Return the (x, y) coordinate for the center point of the cell that contains the specified text.  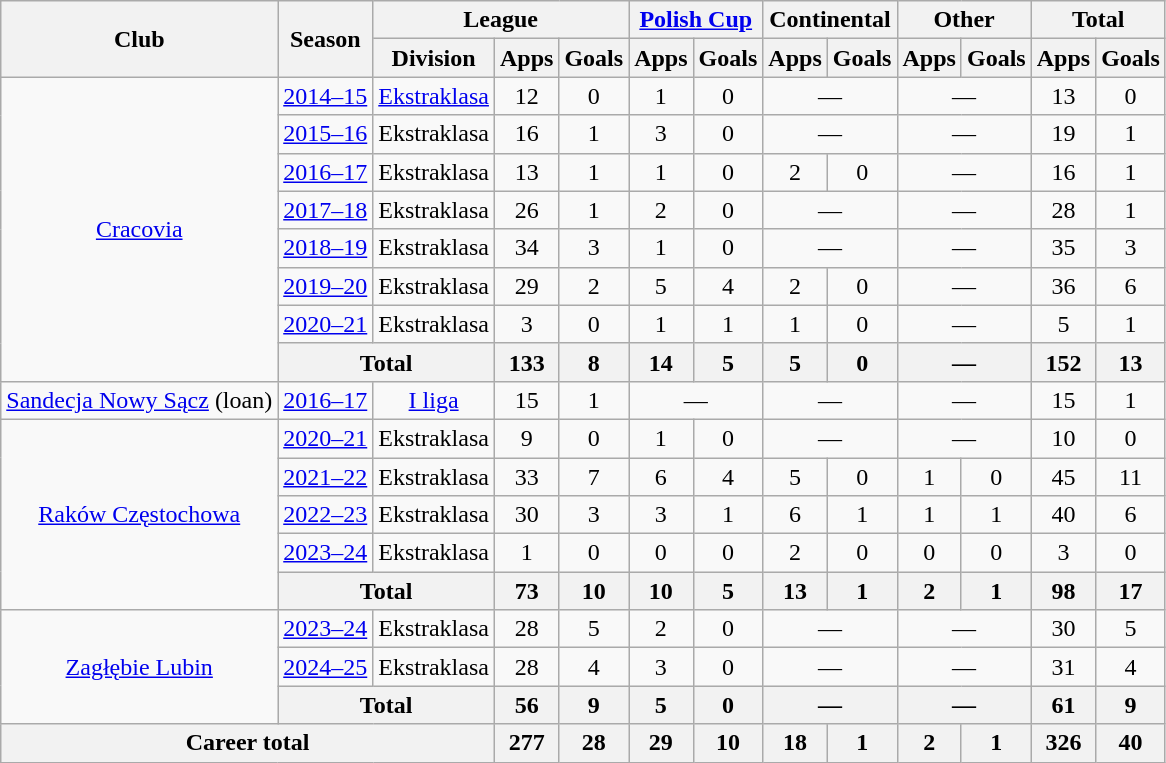
45 (1063, 477)
18 (795, 743)
2022–23 (326, 515)
Other (964, 20)
56 (526, 705)
I liga (434, 400)
Club (140, 39)
61 (1063, 705)
League (501, 20)
34 (526, 248)
26 (526, 210)
Career total (248, 743)
133 (526, 362)
2018–19 (326, 248)
19 (1063, 134)
2015–16 (326, 134)
17 (1131, 591)
2021–22 (326, 477)
31 (1063, 667)
Continental (830, 20)
73 (526, 591)
326 (1063, 743)
11 (1131, 477)
2024–25 (326, 667)
Division (434, 58)
98 (1063, 591)
Zagłębie Lubin (140, 667)
2014–15 (326, 96)
33 (526, 477)
Cracovia (140, 229)
35 (1063, 248)
36 (1063, 286)
Polish Cup (696, 20)
277 (526, 743)
12 (526, 96)
8 (594, 362)
2017–18 (326, 210)
2019–20 (326, 286)
152 (1063, 362)
7 (594, 477)
14 (661, 362)
Season (326, 39)
Raków Częstochowa (140, 514)
Sandecja Nowy Sącz (loan) (140, 400)
